Extract the [x, y] coordinate from the center of the cell holding the provided text.  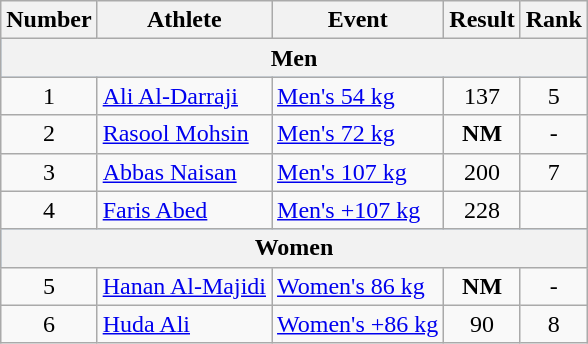
4 [49, 210]
Men's 107 kg [358, 172]
Ali Al-Darraji [184, 96]
Men's 72 kg [358, 134]
137 [482, 96]
200 [482, 172]
7 [554, 172]
Event [358, 20]
228 [482, 210]
Hanan Al-Majidi [184, 286]
Athlete [184, 20]
1 [49, 96]
Women's +86 kg [358, 324]
Men's 54 kg [358, 96]
Men's +107 kg [358, 210]
6 [49, 324]
Women's 86 kg [358, 286]
Huda Ali [184, 324]
8 [554, 324]
2 [49, 134]
Rasool Mohsin [184, 134]
Faris Abed [184, 210]
90 [482, 324]
Women [294, 248]
Rank [554, 20]
3 [49, 172]
Number [49, 20]
Men [294, 58]
Abbas Naisan [184, 172]
Result [482, 20]
